Identify which cell holds the provided text, then report its (x, y) central coordinate. 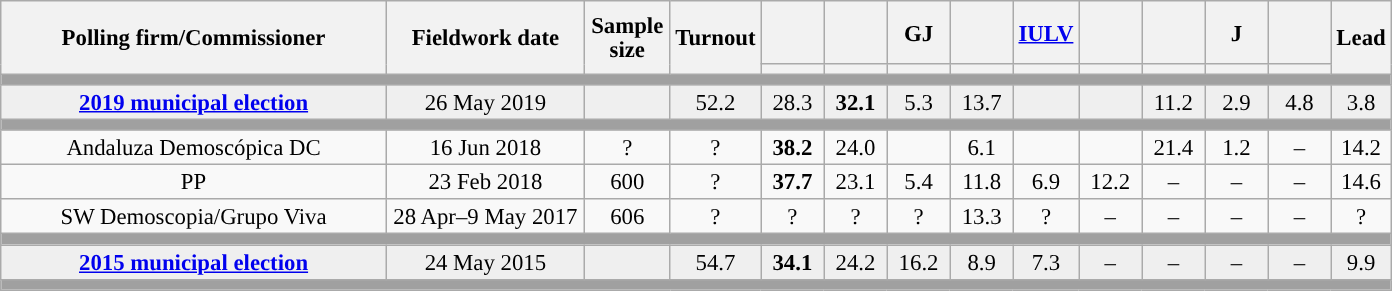
32.1 (856, 102)
1.2 (1236, 148)
28.3 (792, 102)
24 May 2015 (485, 262)
38.2 (792, 148)
13.7 (982, 102)
24.2 (856, 262)
6.9 (1046, 182)
GJ (918, 32)
16.2 (918, 262)
23.1 (856, 182)
Sample size (627, 38)
600 (627, 182)
4.8 (1300, 102)
Fieldwork date (485, 38)
3.8 (1361, 102)
2019 municipal election (194, 102)
5.4 (918, 182)
12.2 (1110, 182)
52.2 (716, 102)
IULV (1046, 32)
5.3 (918, 102)
606 (627, 218)
26 May 2019 (485, 102)
14.6 (1361, 182)
14.2 (1361, 148)
37.7 (792, 182)
Polling firm/Commissioner (194, 38)
11.8 (982, 182)
13.3 (982, 218)
Lead (1361, 38)
16 Jun 2018 (485, 148)
2015 municipal election (194, 262)
Turnout (716, 38)
28 Apr–9 May 2017 (485, 218)
7.3 (1046, 262)
SW Demoscopia/Grupo Viva (194, 218)
2.9 (1236, 102)
PP (194, 182)
11.2 (1174, 102)
23 Feb 2018 (485, 182)
6.1 (982, 148)
34.1 (792, 262)
8.9 (982, 262)
J (1236, 32)
24.0 (856, 148)
9.9 (1361, 262)
54.7 (716, 262)
21.4 (1174, 148)
Andaluza Demoscópica DC (194, 148)
